Detect which cell encompasses the target text, then output its (X, Y) center coordinate. 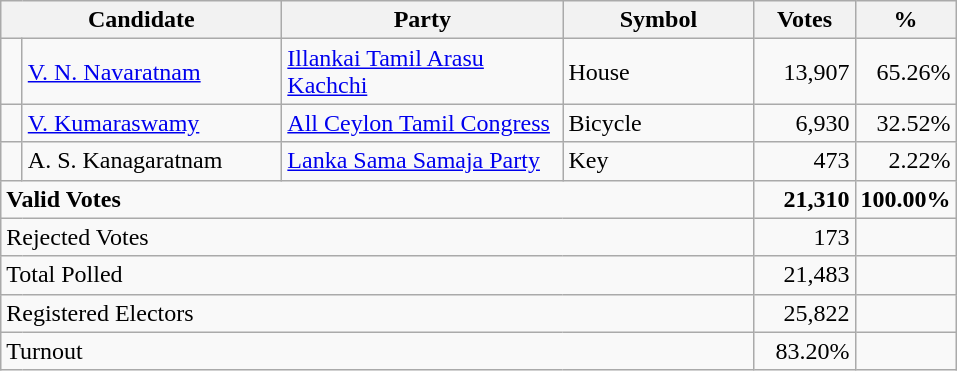
Illankai Tamil Arasu Kachchi (422, 72)
100.00% (906, 199)
V. N. Navaratnam (152, 72)
83.20% (804, 351)
32.52% (906, 123)
Votes (804, 20)
Lanka Sama Samaja Party (422, 161)
13,907 (804, 72)
Valid Votes (378, 199)
21,310 (804, 199)
473 (804, 161)
Rejected Votes (378, 237)
21,483 (804, 275)
Symbol (658, 20)
6,930 (804, 123)
Bicycle (658, 123)
House (658, 72)
Registered Electors (378, 313)
Turnout (378, 351)
All Ceylon Tamil Congress (422, 123)
A. S. Kanagaratnam (152, 161)
Key (658, 161)
% (906, 20)
173 (804, 237)
V. Kumaraswamy (152, 123)
2.22% (906, 161)
Total Polled (378, 275)
Party (422, 20)
25,822 (804, 313)
65.26% (906, 72)
Candidate (142, 20)
